Capture the cell that displays the provided text and extract its [x, y] central coordinate. 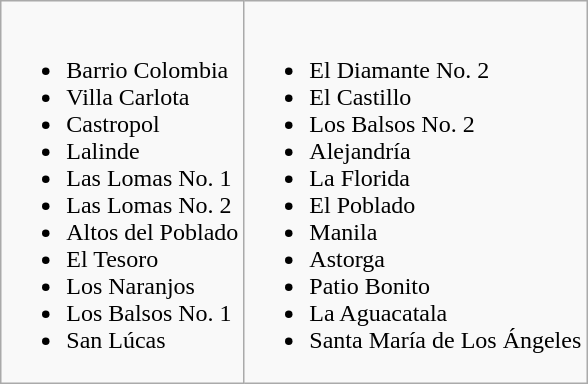
El Diamante No. 2El CastilloLos Balsos No. 2AlejandríaLa FloridaEl PobladoManilaAstorgaPatio BonitoLa AguacatalaSanta María de Los Ángeles [416, 192]
Barrio ColombiaVilla CarlotaCastropolLalindeLas Lomas No. 1Las Lomas No. 2Altos del PobladoEl TesoroLos NaranjosLos Balsos No. 1San Lúcas [122, 192]
